Scan for the cell matching the given text and deliver its (X, Y) coordinate at center. 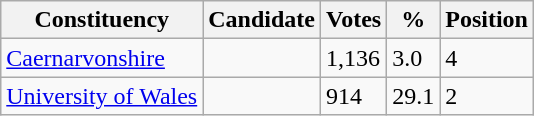
Caernarvonshire (102, 58)
Position (487, 20)
29.1 (414, 96)
% (414, 20)
1,136 (353, 58)
University of Wales (102, 96)
3.0 (414, 58)
2 (487, 96)
Votes (353, 20)
4 (487, 58)
914 (353, 96)
Constituency (102, 20)
Candidate (262, 20)
